Search for the cell housing the specified text and yield its (x, y) center coordinate. 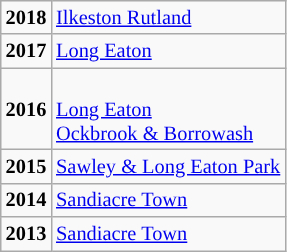
Ilkeston Rutland (168, 17)
2016 (26, 109)
2017 (26, 51)
2013 (26, 234)
Long Eaton (168, 51)
2018 (26, 17)
2014 (26, 200)
Sawley & Long Eaton Park (168, 166)
2015 (26, 166)
Long Eaton Ockbrook & Borrowash (168, 109)
